Locate the cell with the specified text and output its [x, y] center coordinate. 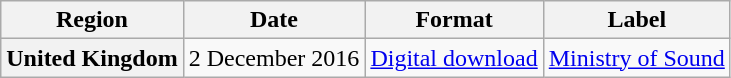
Label [636, 20]
United Kingdom [92, 58]
Date [274, 20]
2 December 2016 [274, 58]
Region [92, 20]
Digital download [454, 58]
Ministry of Sound [636, 58]
Format [454, 20]
